Capture the cell that displays the provided text and extract its [X, Y] central coordinate. 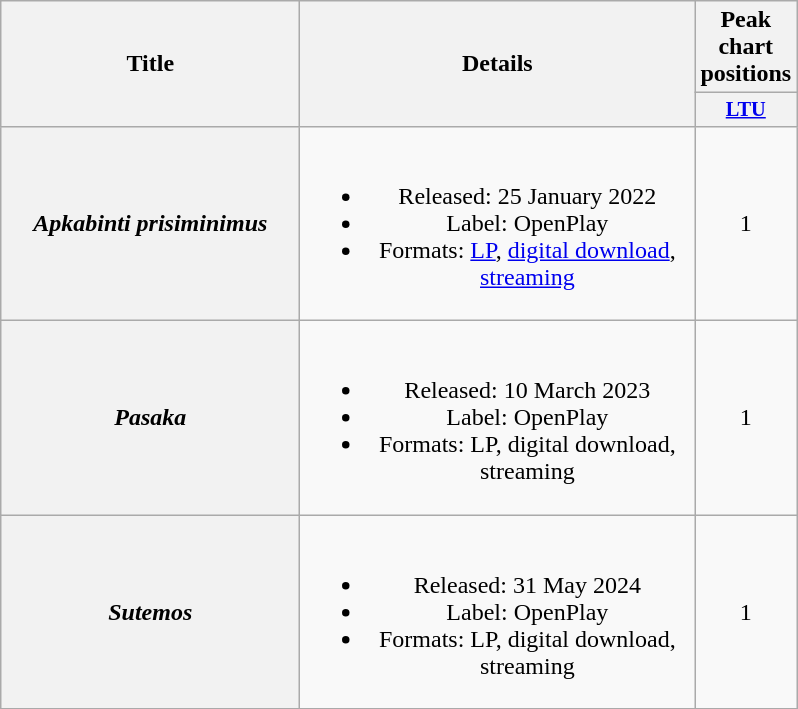
Released: 10 March 2023Label: OpenPlayFormats: LP, digital download, streaming [498, 418]
LTU [746, 110]
Pasaka [150, 418]
Sutemos [150, 612]
Released: 31 May 2024Label: OpenPlayFormats: LP, digital download, streaming [498, 612]
Details [498, 64]
Title [150, 64]
Peak chart positions [746, 47]
Apkabinti prisiminimus [150, 223]
Released: 25 January 2022Label: OpenPlayFormats: LP, digital download, streaming [498, 223]
